Extract the [X, Y] coordinate from the center of the cell holding the provided text.  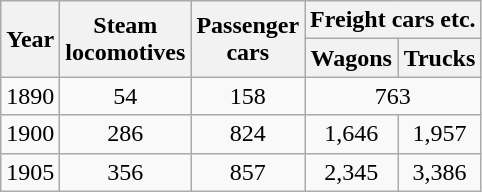
Trucks [440, 58]
Wagons [352, 58]
1890 [30, 96]
356 [126, 172]
824 [248, 134]
3,386 [440, 172]
2,345 [352, 172]
1900 [30, 134]
1,957 [440, 134]
763 [394, 96]
1905 [30, 172]
Year [30, 39]
Freight cars etc. [394, 20]
286 [126, 134]
1,646 [352, 134]
857 [248, 172]
54 [126, 96]
Steamlocomotives [126, 39]
158 [248, 96]
Passengercars [248, 39]
